Pinpoint the cell where the given text exists, returning its (x, y) midpoint coordinate. 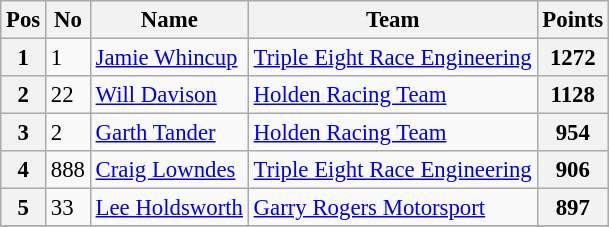
906 (572, 170)
5 (24, 208)
Lee Holdsworth (169, 208)
4 (24, 170)
Will Davison (169, 95)
Garry Rogers Motorsport (392, 208)
1272 (572, 58)
Garth Tander (169, 133)
954 (572, 133)
Points (572, 20)
No (68, 20)
888 (68, 170)
Craig Lowndes (169, 170)
3 (24, 133)
897 (572, 208)
Jamie Whincup (169, 58)
Name (169, 20)
Team (392, 20)
Pos (24, 20)
22 (68, 95)
33 (68, 208)
1128 (572, 95)
